Capture the cell that displays the provided text and extract its (x, y) central coordinate. 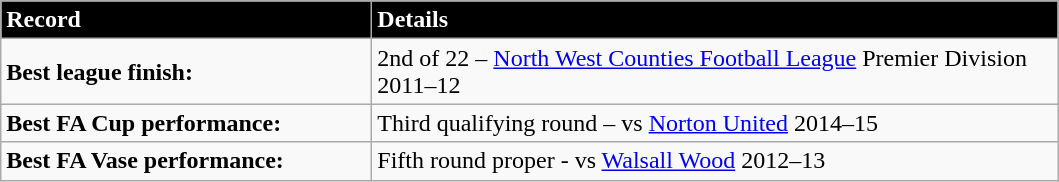
Details (715, 20)
Third qualifying round – vs Norton United 2014–15 (715, 123)
Best FA Vase performance: (186, 161)
Record (186, 20)
2nd of 22 – North West Counties Football League Premier Division 2011–12 (715, 72)
Best league finish: (186, 72)
Best FA Cup performance: (186, 123)
Fifth round proper - vs Walsall Wood 2012–13 (715, 161)
